Return [x, y] of the center of cell containing provided text 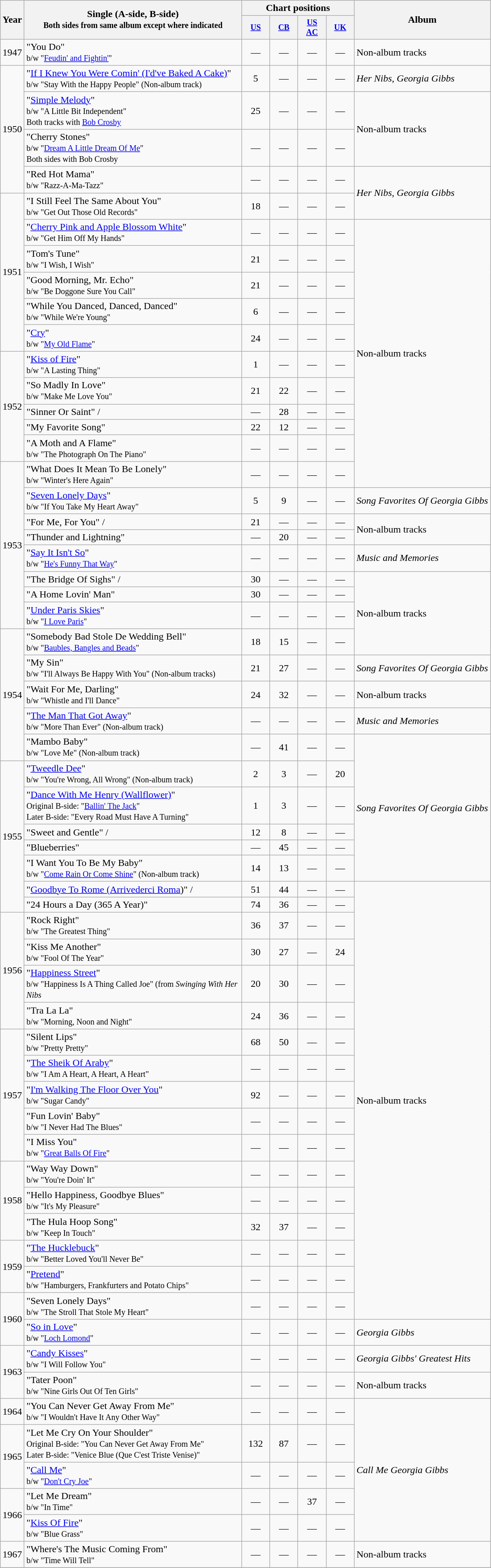
"Fun Lovin' Baby"b/w "I Never Had The Blues" [133, 1121]
1950 [12, 129]
"A Moth and A Flame"b/w "The Photograph On The Piano" [133, 448]
15 [284, 642]
"Kiss of Fire"b/w "A Lasting Thing" [133, 364]
1960 [12, 1319]
"Somebody Bad Stole De Wedding Bell"b/w "Baubles, Bangles and Beads" [133, 642]
"Way Way Down"b/w "You're Doin' It" [133, 1174]
"Good Morning, Mr. Echo"b/w "Be Doggone Sure You Call" [133, 286]
"If I Knew You Were Comin' (I'd've Baked A Cake)"b/w "Stay With the Happy People" (Non-album track) [133, 79]
"For Me, For You" / [133, 522]
"Cry"b/w "My Old Flame" [133, 338]
Single (A-side, B-side)Both sides from same album except where indicated [133, 20]
"I Want You To Be My Baby"b/w "Come Rain Or Come Shine" (Non-album track) [133, 868]
14 [255, 868]
"Say It Isn't So"b/w "He's Funny That Way" [133, 558]
9 [284, 500]
"My Favorite Song" [133, 427]
US [255, 28]
6 [255, 311]
"You Do"b/w "Feudin' and Fightin'" [133, 52]
74 [255, 904]
1953 [12, 545]
Georgia Gibbs' Greatest Hits [422, 1359]
"Wait For Me, Darling"b/w "Whistle and I'll Dance" [133, 694]
41 [284, 747]
25 [255, 110]
Call Me Georgia Gibbs [422, 1470]
1966 [12, 1515]
"Goodbye To Rome (Arrivederci Roma)" / [133, 889]
1947 [12, 52]
"Silent Lips"b/w "Pretty Pretty" [133, 1042]
"I'm Walking The Floor Over You"b/w "Sugar Candy" [133, 1095]
"Tater Poon"b/w "Nine Girls Out Of Ten Girls" [133, 1385]
1965 [12, 1457]
"The Sheik Of Araby"b/w "I Am A Heart, A Heart, A Heart" [133, 1068]
1963 [12, 1372]
51 [255, 889]
"The Man That Got Away"b/w "More Than Ever" (Non-album track) [133, 721]
"Tra La La"b/w "Morning, Noon and Night" [133, 1016]
"Let Me Cry On Your Shoulder"Original B-side: "You Can Never Get Away From Me"Later B-side: "Venice Blue (Que C'est Triste Venise)" [133, 1443]
"The Hula Hoop Song"b/w "Keep In Touch" [133, 1226]
1955 [12, 836]
1951 [12, 272]
"Call Me"b/w "Don't Cry Joe" [133, 1476]
132 [255, 1443]
"You Can Never Get Away From Me"b/w "I Wouldn't Have It Any Other Way" [133, 1411]
"While You Danced, Danced, Danced"b/w "While We're Young" [133, 311]
92 [255, 1095]
2 [255, 774]
"Simple Melody"b/w "A Little Bit Independent"Both tracks with Bob Crosby [133, 110]
"Kiss Of Fire"b/w "Blue Grass" [133, 1528]
USAC [312, 28]
"What Does It Mean To Be Lonely"b/w "Winter's Here Again" [133, 475]
1952 [12, 406]
"Sweet and Gentle" / [133, 832]
1958 [12, 1201]
87 [284, 1443]
"Blueberries" [133, 847]
1957 [12, 1095]
"Where's The Music Coming From"b/w "Time Will Tell" [133, 1554]
50 [284, 1042]
8 [284, 832]
Georgia Gibbs [422, 1332]
44 [284, 889]
"Pretend"b/w "Hamburgers, Frankfurters and Potato Chips" [133, 1279]
"Cherry Pink and Apple Blossom White"b/w "Get Him Off My Hands" [133, 233]
1954 [12, 694]
"So in Love"b/w "Loch Lomond" [133, 1332]
"The Hucklebuck"b/w "Better Loved You'll Never Be" [133, 1253]
"The Bridge Of Sighs" / [133, 579]
"Cherry Stones"b/w "Dream A Little Dream Of Me"Both sides with Bob Crosby [133, 148]
"Happiness Street"b/w "Happiness Is A Thing Called Joe" (from Swinging With Her Nibs [133, 984]
Album [422, 20]
"Sinner Or Saint" / [133, 412]
"Seven Lonely Days"b/w "If You Take My Heart Away" [133, 500]
"Tom's Tune"b/w "I Wish, I Wish" [133, 259]
"A Home Lovin' Man" [133, 595]
1964 [12, 1411]
CB [284, 28]
13 [284, 868]
UK [340, 28]
"Tweedle Dee"b/w "You're Wrong, All Wrong" (Non-album track) [133, 774]
68 [255, 1042]
"My Sin"b/w "I'll Always Be Happy With You" (Non-album tracks) [133, 668]
Year [12, 20]
"24 Hours a Day (365 A Year)" [133, 904]
"Under Paris Skies"b/w "I Love Paris" [133, 616]
Chart positions [298, 8]
"Kiss Me Another"b/w "Fool Of The Year" [133, 952]
"Thunder and Lightning" [133, 537]
"Rock Right"b/w "The Greatest Thing" [133, 926]
"Dance With Me Henry (Wallflower)"Original B-side: "Ballin' The Jack"Later B-side: "Every Road Must Have A Turning" [133, 805]
1959 [12, 1266]
"Red Hot Mama"b/w "Razz-A-Ma-Tazz" [133, 180]
"Seven Lonely Days"b/w "The Stroll That Stole My Heart" [133, 1306]
"Mambo Baby"b/w "Love Me" (Non-album track) [133, 747]
45 [284, 847]
"Candy Kisses"b/w "I Will Follow You" [133, 1359]
"I Still Feel The Same About You"b/w "Get Out Those Old Records" [133, 206]
"I Miss You"b/w "Great Balls Of Fire" [133, 1148]
1956 [12, 971]
"So Madly In Love"b/w "Make Me Love You" [133, 391]
"Let Me Dream"b/w "In Time" [133, 1501]
28 [284, 412]
"Hello Happiness, Goodbye Blues"b/w "It's My Pleasure" [133, 1201]
1967 [12, 1554]
